Search for the cell housing the specified text and yield its (X, Y) center coordinate. 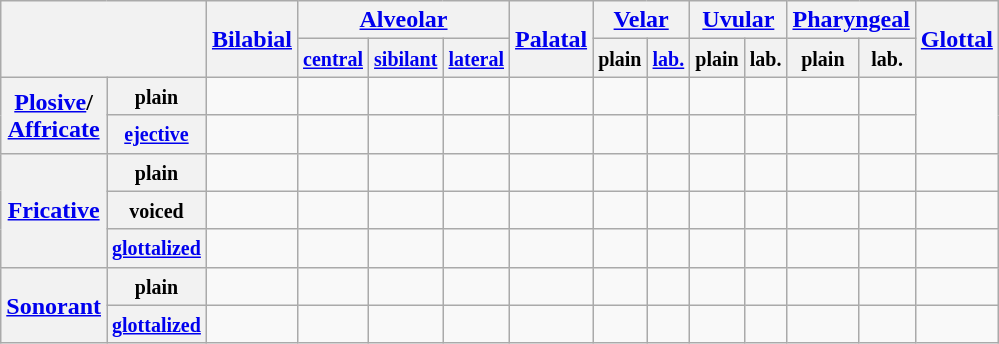
Palatal (552, 39)
Alveolar (404, 20)
Uvular (738, 20)
voiced (156, 210)
Velar (642, 20)
Sonorant (54, 305)
Bilabial (252, 39)
Plosive/Affricate (54, 115)
ejective (156, 134)
Glottal (956, 39)
sibilant (406, 58)
Pharyngeal (851, 20)
central (334, 58)
Fricative (54, 210)
lateral (476, 58)
